Return the (x, y) coordinate for the center point of the cell that contains the specified text.  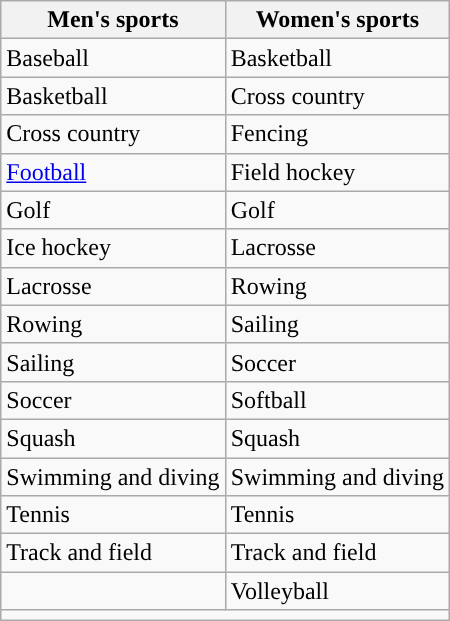
Volleyball (337, 591)
Women's sports (337, 20)
Football (113, 172)
Fencing (337, 134)
Field hockey (337, 172)
Ice hockey (113, 248)
Men's sports (113, 20)
Softball (337, 400)
Baseball (113, 58)
